Extract the (x, y) coordinate from the center of the cell holding the provided text.  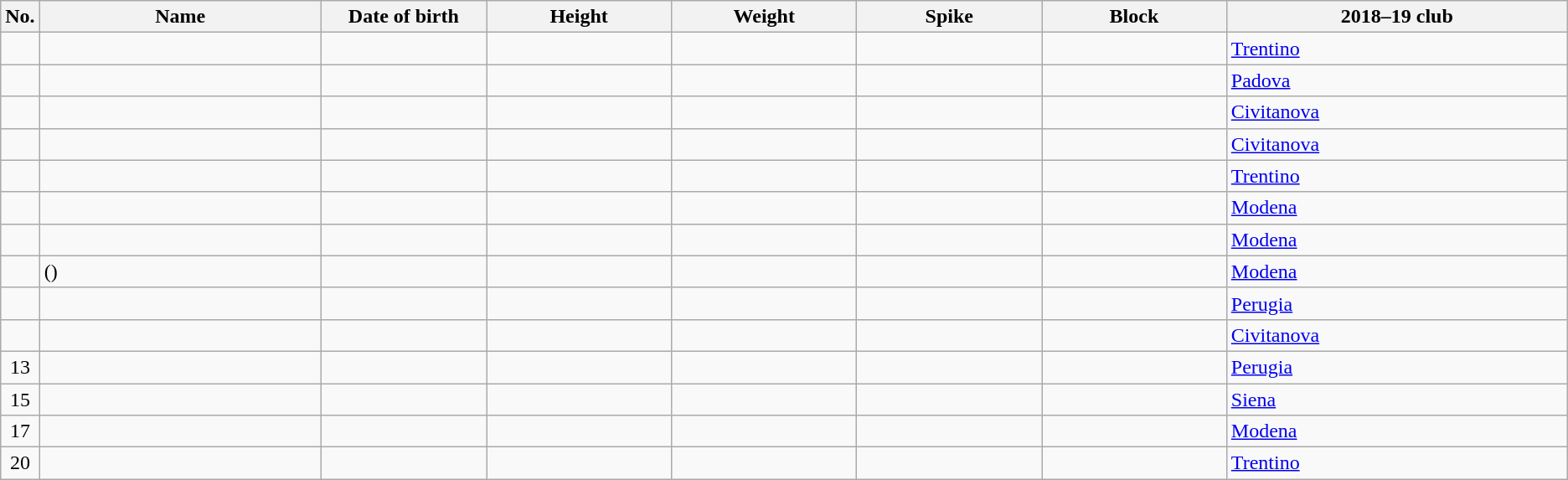
Padova (1397, 80)
Date of birth (404, 17)
20 (20, 463)
() (180, 271)
13 (20, 367)
Weight (764, 17)
2018–19 club (1397, 17)
No. (20, 17)
Name (180, 17)
Siena (1397, 400)
17 (20, 431)
Spike (950, 17)
15 (20, 400)
Block (1134, 17)
Height (578, 17)
